Pinpoint the cell where the given text exists, returning its [X, Y] midpoint coordinate. 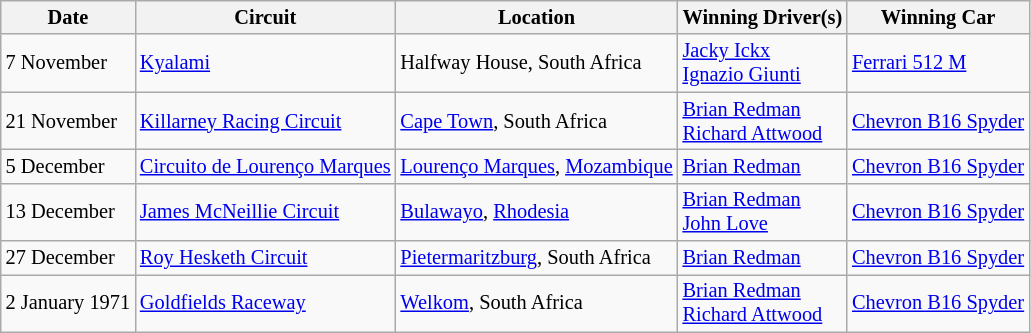
7 November [68, 63]
James McNeillie Circuit [266, 212]
Lourenço Marques, Mozambique [537, 166]
Cape Town, South Africa [537, 121]
Winning Car [938, 17]
Jacky Ickx Ignazio Giunti [763, 63]
Killarney Racing Circuit [266, 121]
Winning Driver(s) [763, 17]
13 December [68, 212]
Halfway House, South Africa [537, 63]
Kyalami [266, 63]
Pietermaritzburg, South Africa [537, 258]
5 December [68, 166]
Location [537, 17]
21 November [68, 121]
Circuit [266, 17]
Welkom, South Africa [537, 303]
Roy Hesketh Circuit [266, 258]
27 December [68, 258]
Circuito de Lourenço Marques [266, 166]
Brian Redman John Love [763, 212]
Bulawayo, Rhodesia [537, 212]
Ferrari 512 M [938, 63]
2 January 1971 [68, 303]
Date [68, 17]
Goldfields Raceway [266, 303]
